Return the (X, Y) coordinate for the center point of the cell that contains the specified text.  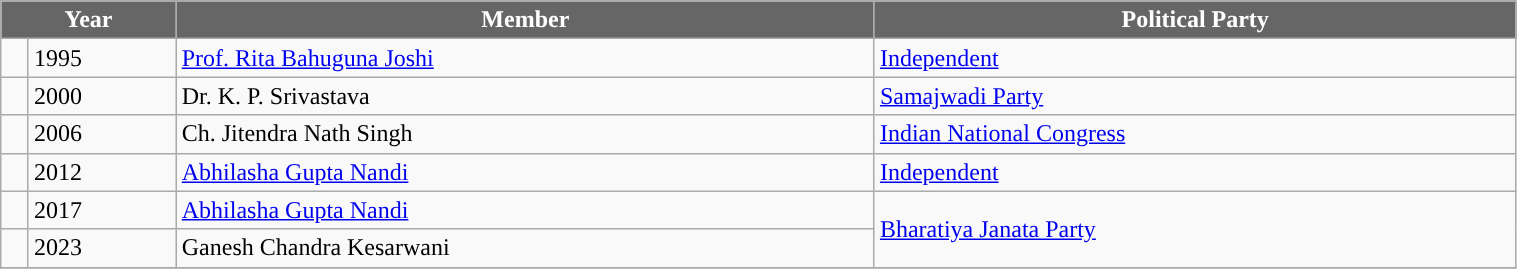
Prof. Rita Bahuguna Joshi (525, 58)
Year (88, 20)
2012 (102, 172)
1995 (102, 58)
2000 (102, 96)
Samajwadi Party (1195, 96)
Ch. Jitendra Nath Singh (525, 134)
2006 (102, 134)
Ganesh Chandra Kesarwani (525, 248)
2023 (102, 248)
Dr. K. P. Srivastava (525, 96)
Indian National Congress (1195, 134)
Political Party (1195, 20)
2017 (102, 210)
Member (525, 20)
Bharatiya Janata Party (1195, 229)
